Determine the [X, Y] coordinate at the center of the cell enclosing the given text.  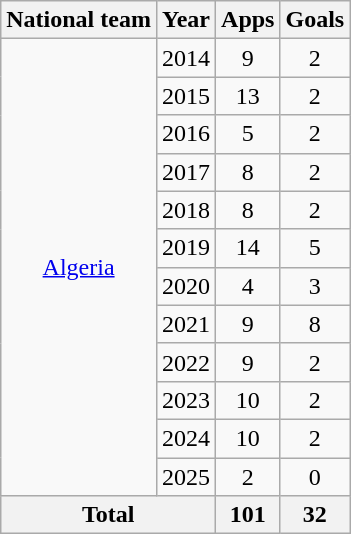
0 [315, 477]
3 [315, 286]
2019 [186, 248]
Total [108, 515]
2020 [186, 286]
2025 [186, 477]
32 [315, 515]
Goals [315, 20]
2014 [186, 58]
2022 [186, 362]
101 [248, 515]
Apps [248, 20]
14 [248, 248]
National team [79, 20]
2018 [186, 210]
Year [186, 20]
2017 [186, 172]
2024 [186, 438]
2021 [186, 324]
13 [248, 96]
2016 [186, 134]
Algeria [79, 268]
2023 [186, 400]
4 [248, 286]
2015 [186, 96]
